Search for the cell housing the specified text and yield its (X, Y) center coordinate. 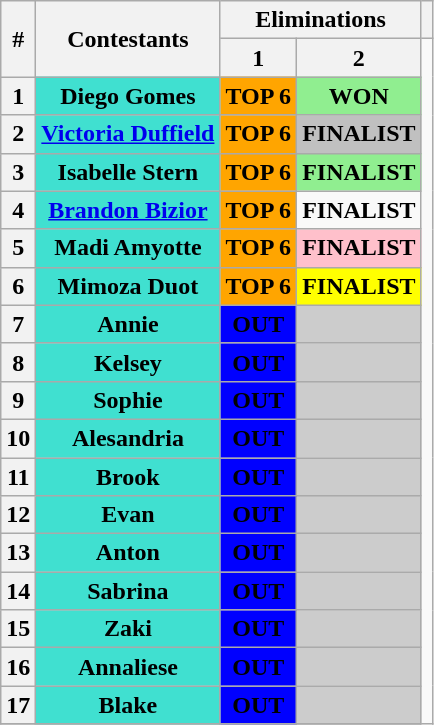
Annie (128, 324)
Kelsey (128, 362)
3 (18, 172)
Victoria Duffield (128, 134)
4 (18, 210)
WON (359, 96)
8 (18, 362)
Blake (128, 705)
Sophie (128, 400)
14 (18, 591)
Madi Amyotte (128, 248)
Evan (128, 515)
Mimoza Duot (128, 286)
12 (18, 515)
7 (18, 324)
Contestants (128, 39)
Alesandria (128, 438)
Zaki (128, 629)
15 (18, 629)
Annaliese (128, 667)
16 (18, 667)
9 (18, 400)
Brandon Bizior (128, 210)
17 (18, 705)
11 (18, 477)
Brook (128, 477)
Diego Gomes (128, 96)
Isabelle Stern (128, 172)
13 (18, 553)
6 (18, 286)
Anton (128, 553)
10 (18, 438)
Sabrina (128, 591)
# (18, 39)
Eliminations (320, 20)
5 (18, 248)
